Provide the [X, Y] coordinate of the cell's center where the given text is located.  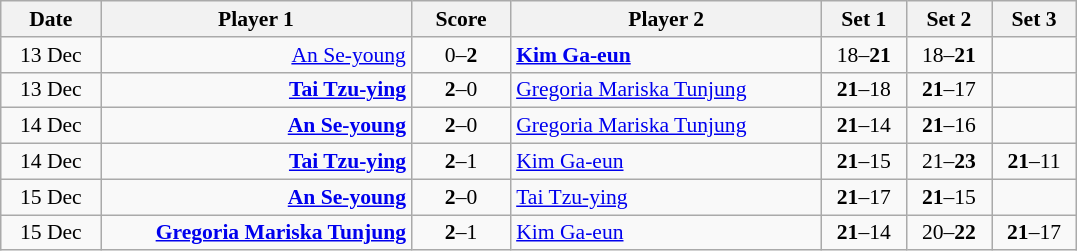
Set 1 [864, 19]
Score [461, 19]
Player 2 [666, 19]
21–18 [864, 90]
Date [51, 19]
Player 1 [256, 19]
20–22 [948, 233]
Set 3 [1034, 19]
Set 2 [948, 19]
21–23 [948, 162]
0–2 [461, 55]
21–11 [1034, 162]
21–16 [948, 126]
